Extract the [x, y] coordinate from the center of the cell holding the provided text.  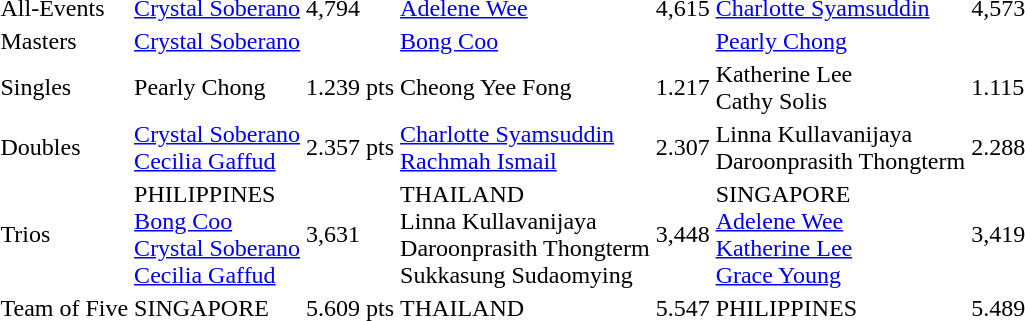
Crystal Soberano [218, 41]
Bong Coo [526, 41]
Cheong Yee Fong [526, 88]
THAILAND Linna KullavanijayaDaroonprasith ThongtermSukkasung Sudaomying [526, 234]
3,631 [350, 234]
1.239 pts [350, 88]
PHILIPPINES Bong CooCrystal SoberanoCecilia Gaffud [218, 234]
Katherine Lee Cathy Solis [840, 88]
Linna Kullavanijaya Daroonprasith Thongterm [840, 148]
2.357 pts [350, 148]
1.217 [682, 88]
2.307 [682, 148]
Crystal Soberano Cecilia Gaffud [218, 148]
Charlotte Syamsuddin Rachmah Ismail [526, 148]
SINGAPORE Adelene WeeKatherine LeeGrace Young [840, 234]
3,448 [682, 234]
